Locate the cell with the specified text and output its (X, Y) center coordinate. 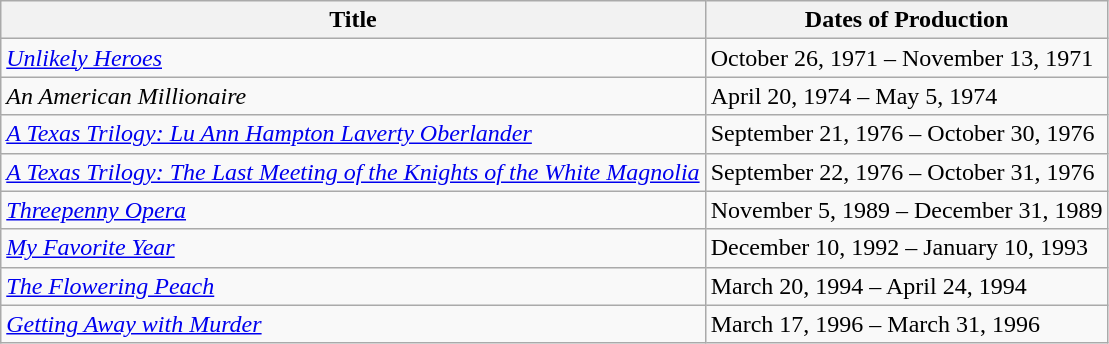
April 20, 1974 – May 5, 1974 (906, 96)
An American Millionaire (353, 96)
November 5, 1989 – December 31, 1989 (906, 210)
Dates of Production (906, 20)
A Texas Trilogy: Lu Ann Hampton Laverty Oberlander (353, 134)
September 22, 1976 – October 31, 1976 (906, 172)
Title (353, 20)
March 20, 1994 – April 24, 1994 (906, 286)
The Flowering Peach (353, 286)
March 17, 1996 – March 31, 1996 (906, 324)
December 10, 1992 – January 10, 1993 (906, 248)
Unlikely Heroes (353, 58)
September 21, 1976 – October 30, 1976 (906, 134)
Threepenny Opera (353, 210)
Getting Away with Murder (353, 324)
A Texas Trilogy: The Last Meeting of the Knights of the White Magnolia (353, 172)
My Favorite Year (353, 248)
October 26, 1971 – November 13, 1971 (906, 58)
